Scan for the cell matching the given text and deliver its (x, y) coordinate at center. 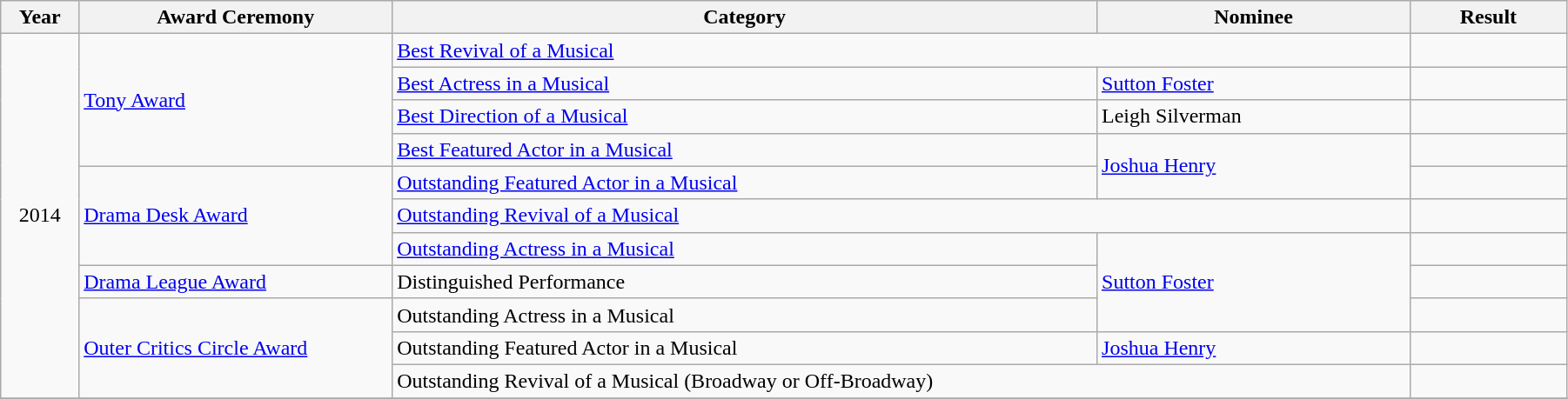
Best Actress in a Musical (745, 83)
Outstanding Revival of a Musical (901, 216)
Best Revival of a Musical (901, 50)
Drama League Award (236, 282)
Result (1488, 17)
Drama Desk Award (236, 216)
Best Direction of a Musical (745, 116)
Tony Award (236, 100)
Best Featured Actor in a Musical (745, 150)
2014 (40, 216)
Award Ceremony (236, 17)
Distinguished Performance (745, 282)
Year (40, 17)
Nominee (1254, 17)
Outstanding Revival of a Musical (Broadway or Off-Broadway) (901, 381)
Category (745, 17)
Outer Critics Circle Award (236, 348)
Leigh Silverman (1254, 116)
